Return [x, y] of the center of cell containing provided text 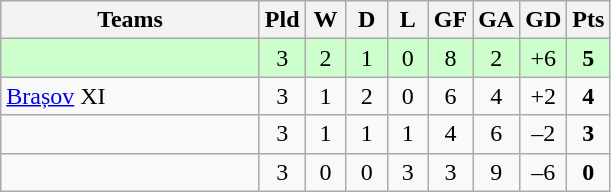
+6 [544, 58]
–6 [544, 172]
–2 [544, 134]
8 [450, 58]
Pts [588, 20]
Teams [130, 20]
Brașov XI [130, 96]
GF [450, 20]
W [326, 20]
GA [496, 20]
+2 [544, 96]
9 [496, 172]
5 [588, 58]
Pld [282, 20]
GD [544, 20]
L [408, 20]
D [366, 20]
